Output the [x, y] coordinate of the center of the cell containing the given text.  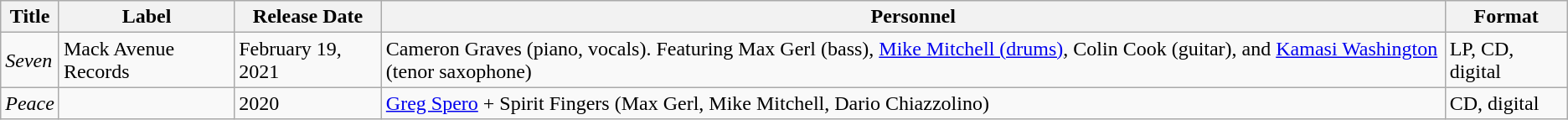
CD, digital [1506, 103]
LP, CD, digital [1506, 60]
Personnel [913, 17]
Label [146, 17]
Mack Avenue Records [146, 60]
Cameron Graves (piano, vocals). Featuring Max Gerl (bass), Mike Mitchell (drums), Colin Cook (guitar), and Kamasi Washington (tenor saxophone) [913, 60]
Greg Spero + Spirit Fingers (Max Gerl, Mike Mitchell, Dario Chiazzolino) [913, 103]
Title [30, 17]
Format [1506, 17]
February 19, 2021 [308, 60]
Peace [30, 103]
2020 [308, 103]
Seven [30, 60]
Release Date [308, 17]
